Extract the [X, Y] coordinate from the center of the cell holding the provided text.  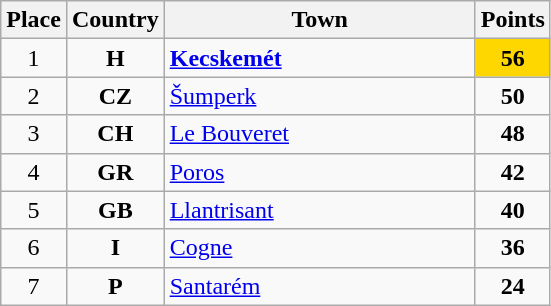
Kecskemét [320, 58]
6 [34, 248]
P [115, 286]
50 [512, 96]
4 [34, 172]
2 [34, 96]
CH [115, 134]
36 [512, 248]
7 [34, 286]
Poros [320, 172]
H [115, 58]
I [115, 248]
Place [34, 20]
GB [115, 210]
Santarém [320, 286]
40 [512, 210]
Country [115, 20]
56 [512, 58]
24 [512, 286]
48 [512, 134]
Llantrisant [320, 210]
Šumperk [320, 96]
CZ [115, 96]
GR [115, 172]
Le Bouveret [320, 134]
3 [34, 134]
5 [34, 210]
Points [512, 20]
Cogne [320, 248]
Town [320, 20]
1 [34, 58]
42 [512, 172]
